For the text-containing cell, return its midpoint in (X, Y) coordinate format. 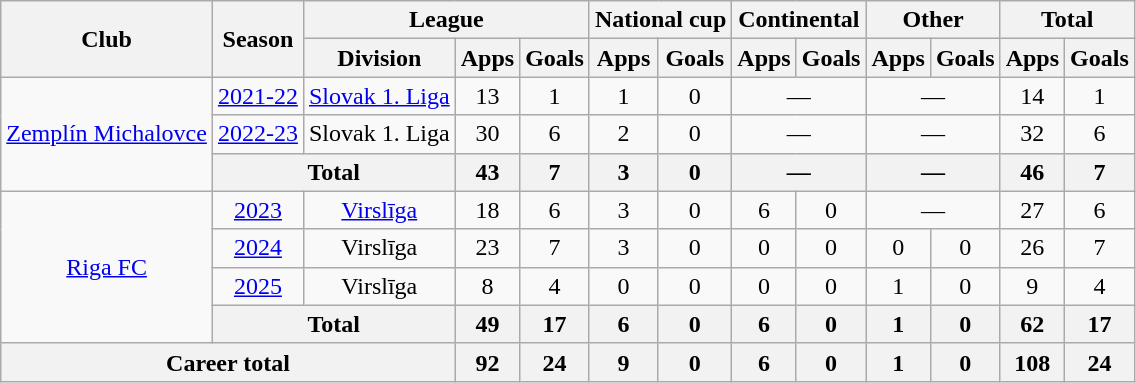
Division (379, 58)
Other (933, 20)
27 (1032, 210)
108 (1032, 362)
32 (1032, 134)
30 (487, 134)
14 (1032, 96)
Club (107, 39)
92 (487, 362)
Zemplín Michalovce (107, 134)
Career total (228, 362)
2022-23 (258, 134)
League (446, 20)
2023 (258, 210)
18 (487, 210)
2 (623, 134)
2021-22 (258, 96)
13 (487, 96)
26 (1032, 248)
Season (258, 39)
46 (1032, 172)
8 (487, 286)
Riga FC (107, 267)
43 (487, 172)
2024 (258, 248)
62 (1032, 324)
National cup (660, 20)
Continental (799, 20)
2025 (258, 286)
23 (487, 248)
49 (487, 324)
